Scan for the cell matching the given text and deliver its [x, y] coordinate at center. 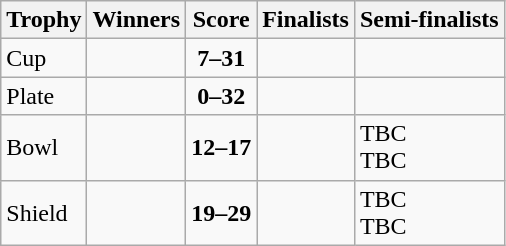
Score [222, 20]
Shield [44, 212]
Plate [44, 96]
12–17 [222, 148]
Cup [44, 58]
Bowl [44, 148]
19–29 [222, 212]
7–31 [222, 58]
Semi-finalists [429, 20]
Trophy [44, 20]
Finalists [306, 20]
0–32 [222, 96]
Winners [136, 20]
